Locate the cell with the specified text and output its [X, Y] center coordinate. 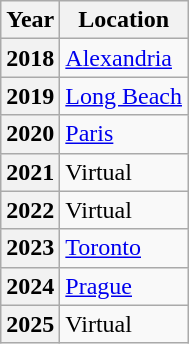
2024 [30, 286]
2025 [30, 324]
Paris [124, 134]
Location [124, 20]
2021 [30, 172]
2023 [30, 248]
2022 [30, 210]
Year [30, 20]
2020 [30, 134]
Long Beach [124, 96]
2019 [30, 96]
Toronto [124, 248]
2018 [30, 58]
Prague [124, 286]
Alexandria [124, 58]
